Provide the [X, Y] coordinate of the cell's center where the given text is located.  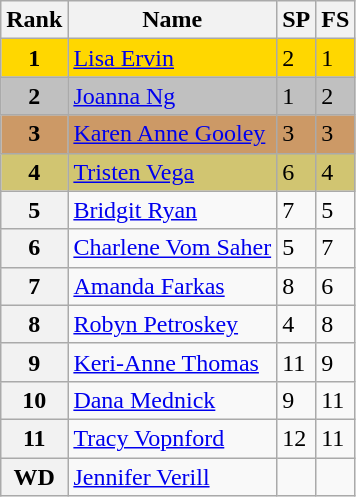
Joanna Ng [172, 96]
Amanda Farkas [172, 286]
Robyn Petroskey [172, 324]
FS [336, 20]
10 [34, 400]
Keri-Anne Thomas [172, 362]
Jennifer Verill [172, 477]
Lisa Ervin [172, 58]
Charlene Vom Saher [172, 248]
Tristen Vega [172, 172]
SP [296, 20]
Rank [34, 20]
WD [34, 477]
Tracy Vopnford [172, 438]
Dana Mednick [172, 400]
Bridgit Ryan [172, 210]
12 [296, 438]
Name [172, 20]
Karen Anne Gooley [172, 134]
